Extract the [x, y] coordinate from the center of the cell holding the provided text.  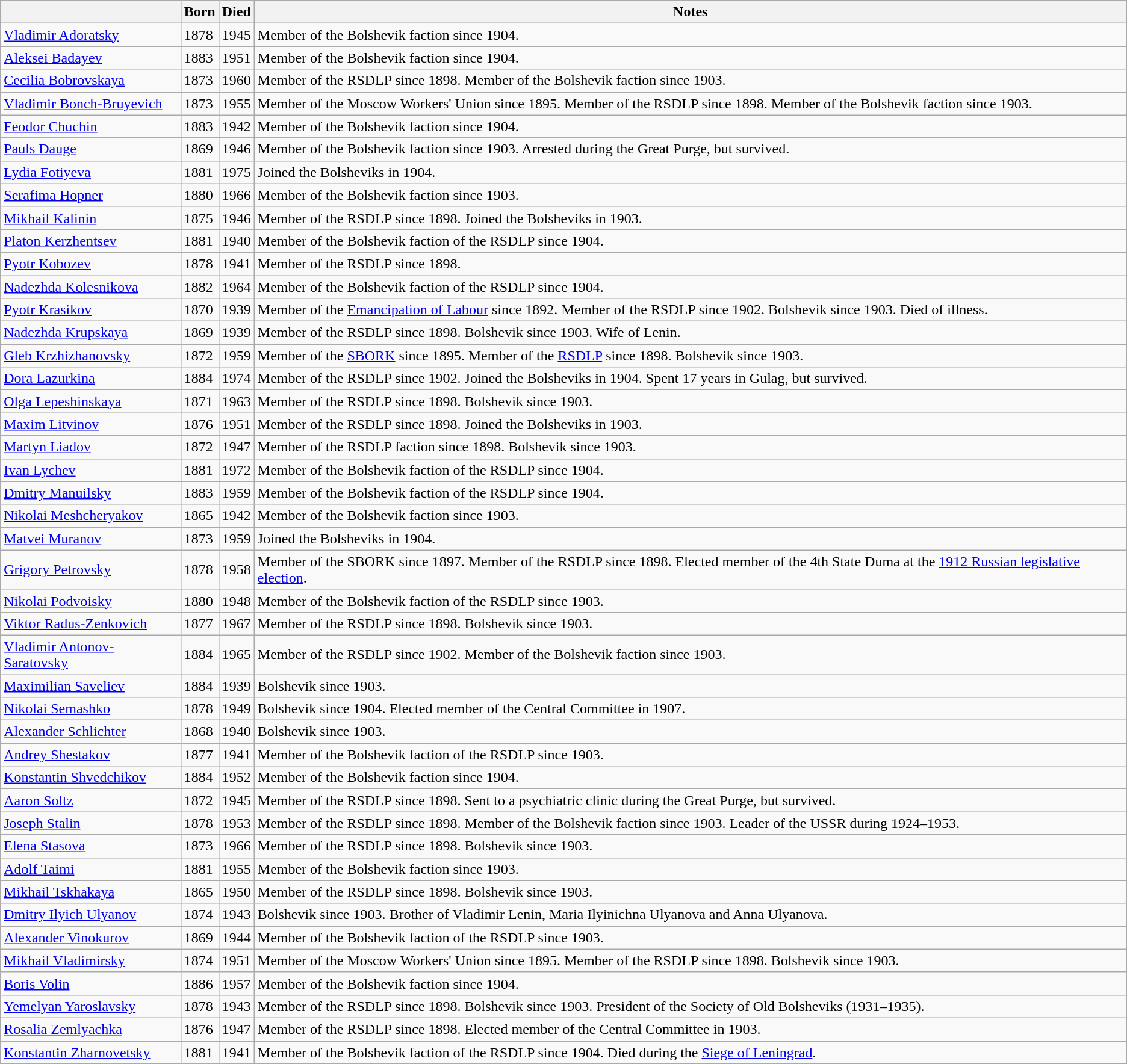
Matvei Muranov [90, 539]
Viktor Radus-Zenkovich [90, 623]
Member of the RSDLP since 1902. Member of the Bolshevik faction since 1903. [690, 655]
Serafima Hopner [90, 195]
1965 [236, 655]
Nadezhda Kolesnikova [90, 287]
Bolshevik since 1904. Elected member of the Central Committee in 1907. [690, 709]
Cecilia Bobrovskaya [90, 81]
Gleb Krzhizhanovsky [90, 356]
Adolf Taimi [90, 869]
Konstantin Shvedchikov [90, 778]
Yemelyan Yaroslavsky [90, 1006]
Nikolai Meshcheryakov [90, 516]
Ivan Lychev [90, 470]
Lydia Fotiyeva [90, 172]
Member of the RSDLP since 1898. Sent to a psychiatric clinic during the Great Purge, but survived. [690, 800]
Rosalia Zemlyachka [90, 1029]
Member of the Bolshevik faction since 1903. Arrested during the Great Purge, but survived. [690, 149]
Member of the RSDLP since 1898. [690, 264]
Andrey Shestakov [90, 755]
Konstantin Zharnovetsky [90, 1053]
Olga Lepeshinskaya [90, 401]
Member of the SBORK since 1897. Member of the RSDLP since 1898. Elected member of the 4th State Duma at the 1912 Russian legislative election. [690, 569]
1949 [236, 709]
Vladimir Antonov-Saratovsky [90, 655]
Elena Stasova [90, 846]
Dora Lazurkina [90, 379]
1957 [236, 983]
Mikhail Kalinin [90, 218]
Nadezhda Krupskaya [90, 333]
1975 [236, 172]
Member of the SBORK since 1895. Member of the RSDLP since 1898. Bolshevik since 1903. [690, 356]
Alexander Vinokurov [90, 938]
Vladimir Bonch-Bruyevich [90, 104]
1944 [236, 938]
Platon Kerzhentsev [90, 241]
Member of the RSDLP since 1898. Member of the Bolshevik faction since 1903. Leader of the USSR during 1924–1953. [690, 823]
Member of the Emancipation of Labour since 1892. Member of the RSDLP since 1902. Bolshevik since 1903. Died of illness. [690, 310]
1967 [236, 623]
Member of the RSDLP since 1902. Joined the Bolsheviks in 1904. Spent 17 years in Gulag, but survived. [690, 379]
Born [200, 12]
Joseph Stalin [90, 823]
Member of the Bolshevik faction of the RSDLP since 1904. Died during the Siege of Leningrad. [690, 1053]
Dmitry Ilyich Ulyanov [90, 915]
Pauls Dauge [90, 149]
1960 [236, 81]
Mikhail Vladimirsky [90, 960]
1886 [200, 983]
1974 [236, 379]
Nikolai Podvoisky [90, 601]
1950 [236, 892]
1972 [236, 470]
Maxim Litvinov [90, 424]
Mikhail Tskhakaya [90, 892]
Member of the RSDLP faction since 1898. Bolshevik since 1903. [690, 447]
Bolshevik since 1903. Brother of Vladimir Lenin, Maria Ilyinichna Ulyanova and Anna Ulyanova. [690, 915]
1952 [236, 778]
Member of the RSDLP since 1898. Member of the Bolshevik faction since 1903. [690, 81]
Died [236, 12]
1870 [200, 310]
1964 [236, 287]
Nikolai Semashko [90, 709]
Member of the RSDLP since 1898. Elected member of the Central Committee in 1903. [690, 1029]
Boris Volin [90, 983]
1953 [236, 823]
Dmitry Manuilsky [90, 493]
Aleksei Badayev [90, 58]
Pyotr Krasikov [90, 310]
Notes [690, 12]
Pyotr Kobozev [90, 264]
Aaron Soltz [90, 800]
1871 [200, 401]
Member of the RSDLP since 1898. Bolshevik since 1903. President of the Society of Old Bolsheviks (1931–1935). [690, 1006]
Alexander Schlichter [90, 732]
1948 [236, 601]
Feodor Chuchin [90, 126]
Grigory Petrovsky [90, 569]
1875 [200, 218]
Member of the Moscow Workers' Union since 1895. Member of the RSDLP since 1898. Member of the Bolshevik faction since 1903. [690, 104]
1882 [200, 287]
Vladimir Adoratsky [90, 35]
Maximilian Saveliev [90, 685]
Member of the Moscow Workers' Union since 1895. Member of the RSDLP since 1898. Bolshevik since 1903. [690, 960]
1868 [200, 732]
Member of the RSDLP since 1898. Bolshevik since 1903. Wife of Lenin. [690, 333]
Martyn Liadov [90, 447]
1958 [236, 569]
1963 [236, 401]
